Output the (X, Y) coordinate of the center of the cell containing the given text.  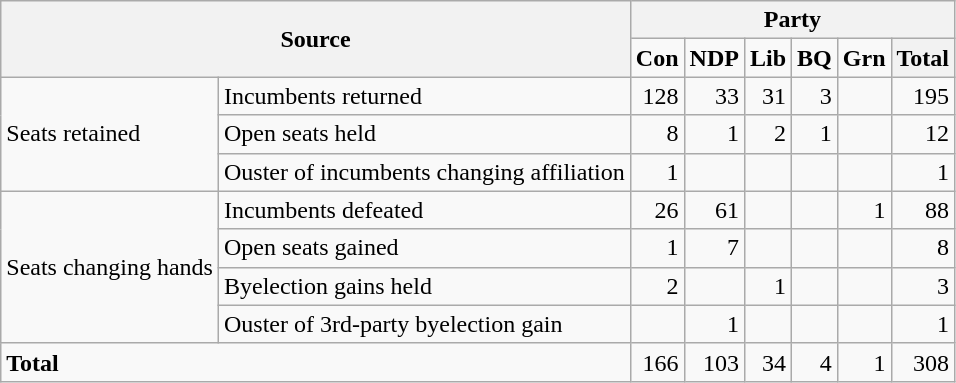
Incumbents returned (424, 96)
NDP (714, 58)
308 (923, 362)
Seats changing hands (110, 267)
34 (768, 362)
Open seats held (424, 134)
Lib (768, 58)
88 (923, 210)
Open seats gained (424, 248)
12 (923, 134)
195 (923, 96)
Source (316, 39)
Ouster of incumbents changing affiliation (424, 172)
Seats retained (110, 134)
31 (768, 96)
33 (714, 96)
166 (657, 362)
Ouster of 3rd-party byelection gain (424, 324)
Grn (864, 58)
61 (714, 210)
Con (657, 58)
BQ (815, 58)
Party (792, 20)
Incumbents defeated (424, 210)
Byelection gains held (424, 286)
7 (714, 248)
128 (657, 96)
4 (815, 362)
103 (714, 362)
26 (657, 210)
